Provide the [x, y] coordinate of the cell's center where the given text is located.  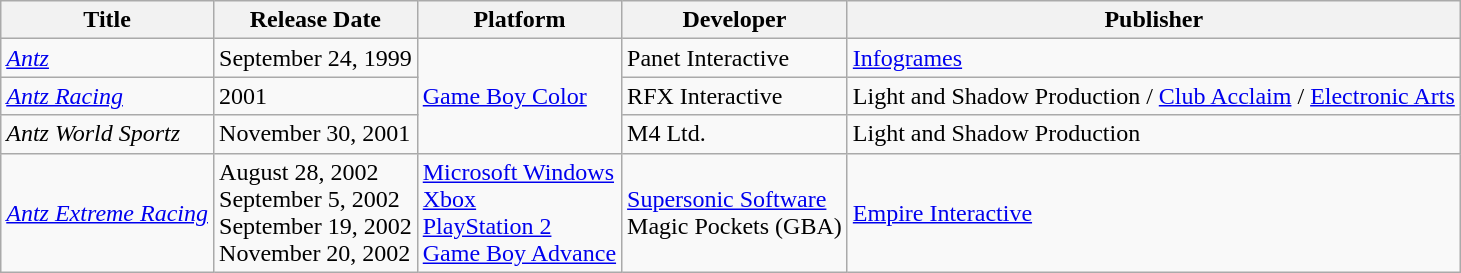
RFX Interactive [735, 96]
August 28, 2002September 5, 2002September 19, 2002November 20, 2002 [316, 212]
Light and Shadow Production / Club Acclaim / Electronic Arts [1154, 96]
Antz Racing [108, 96]
Antz [108, 58]
Publisher [1154, 20]
Infogrames [1154, 58]
Antz World Sportz [108, 134]
Game Boy Color [519, 96]
Light and Shadow Production [1154, 134]
Antz Extreme Racing [108, 212]
Developer [735, 20]
Panet Interactive [735, 58]
Empire Interactive [1154, 212]
Microsoft WindowsXboxPlayStation 2Game Boy Advance [519, 212]
2001 [316, 96]
Title [108, 20]
September 24, 1999 [316, 58]
November 30, 2001 [316, 134]
Release Date [316, 20]
M4 Ltd. [735, 134]
Supersonic SoftwareMagic Pockets (GBA) [735, 212]
Platform [519, 20]
